Pinpoint the cell where the given text exists, returning its [X, Y] midpoint coordinate. 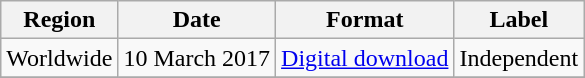
Date [197, 20]
Digital download [365, 58]
10 March 2017 [197, 58]
Label [519, 20]
Format [365, 20]
Worldwide [60, 58]
Region [60, 20]
Independent [519, 58]
